Extract the [x, y] coordinate from the center of the cell holding the provided text.  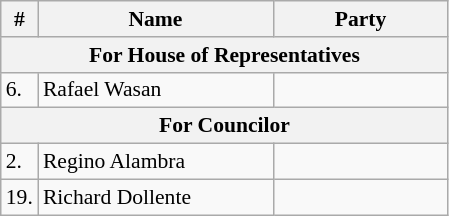
2. [20, 162]
For Councilor [224, 126]
Rafael Wasan [156, 90]
Regino Alambra [156, 162]
Party [360, 19]
Name [156, 19]
# [20, 19]
6. [20, 90]
For House of Representatives [224, 55]
Richard Dollente [156, 197]
19. [20, 197]
